Return (x, y) of the center of cell containing provided text 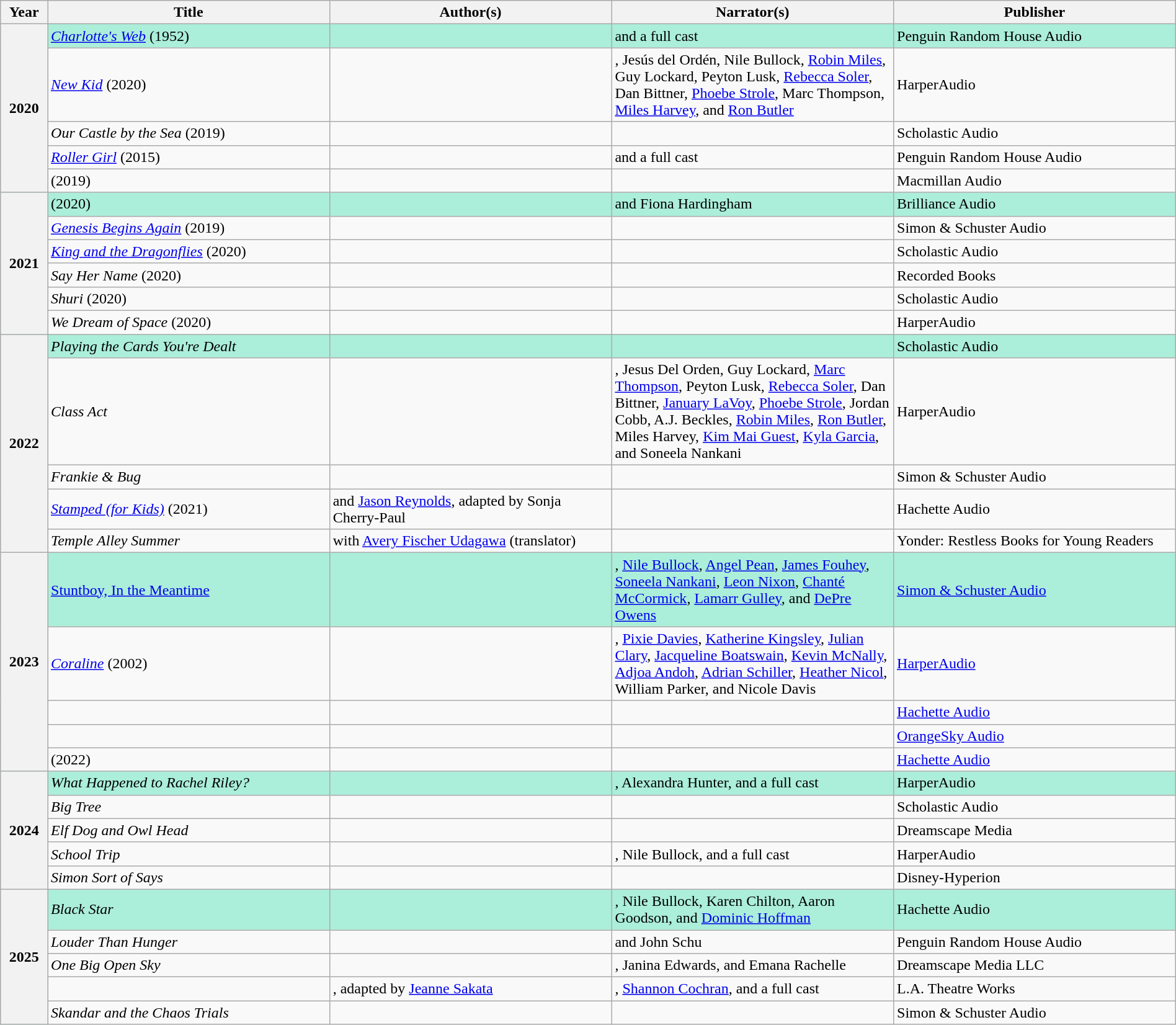
Louder Than Hunger (189, 941)
, Alexandra Hunter, and a full cast (753, 783)
Coraline (2002) (189, 664)
, Nile Bullock, Karen Chilton, Aaron Goodson, and Dominic Hoffman (753, 910)
(2019) (189, 181)
Roller Girl (2015) (189, 157)
2024 (24, 830)
Temple Alley Summer (189, 541)
Playing the Cards You're Dealt (189, 346)
(2020) (189, 204)
OrangeSky Audio (1035, 736)
Charlotte's Web (1952) (189, 36)
Dreamscape Media (1035, 830)
2025 (24, 957)
Publisher (1035, 12)
What Happened to Rachel Riley? (189, 783)
Narrator(s) (753, 12)
, Janina Edwards, and Emana Rachelle (753, 965)
Black Star (189, 910)
Stuntboy, In the Meantime (189, 589)
(2022) (189, 759)
Big Tree (189, 807)
Title (189, 12)
Yonder: Restless Books for Young Readers (1035, 541)
Stamped (for Kids) (2021) (189, 509)
Simon Sort of Says (189, 877)
, Nile Bullock, Angel Pean, James Fouhey, Soneela Nankani, Leon Nixon, Chanté McCormick, Lamarr Gulley, and DePre Owens (753, 589)
Macmillan Audio (1035, 181)
, Nile Bullock, and a full cast (753, 854)
Author(s) (470, 12)
Recorded Books (1035, 275)
Our Castle by the Sea (2019) (189, 133)
Say Her Name (2020) (189, 275)
and John Schu (753, 941)
Dreamscape Media LLC (1035, 965)
and Jason Reynolds, adapted by Sonja Cherry-Paul (470, 509)
Genesis Begins Again (2019) (189, 228)
We Dream of Space (2020) (189, 322)
King and the Dragonflies (2020) (189, 251)
One Big Open Sky (189, 965)
New Kid (2020) (189, 84)
with Avery Fischer Udagawa (translator) (470, 541)
and Fiona Hardingham (753, 204)
Frankie & Bug (189, 477)
Skandar and the Chaos Trials (189, 1013)
2023 (24, 662)
Disney-Hyperion (1035, 877)
Class Act (189, 412)
L.A. Theatre Works (1035, 989)
, Shannon Cochran, and a full cast (753, 989)
2020 (24, 108)
Year (24, 12)
2021 (24, 263)
Brilliance Audio (1035, 204)
School Trip (189, 854)
Elf Dog and Owl Head (189, 830)
Shuri (2020) (189, 298)
, adapted by Jeanne Sakata (470, 989)
2022 (24, 443)
